Capture the cell that displays the provided text and extract its [x, y] central coordinate. 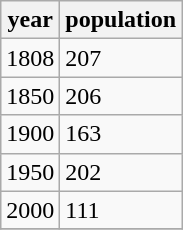
207 [121, 58]
year [30, 20]
163 [121, 134]
2000 [30, 210]
1808 [30, 58]
1850 [30, 96]
1900 [30, 134]
111 [121, 210]
206 [121, 96]
population [121, 20]
202 [121, 172]
1950 [30, 172]
